Provide the [X, Y] coordinate of the cell's center where the given text is located.  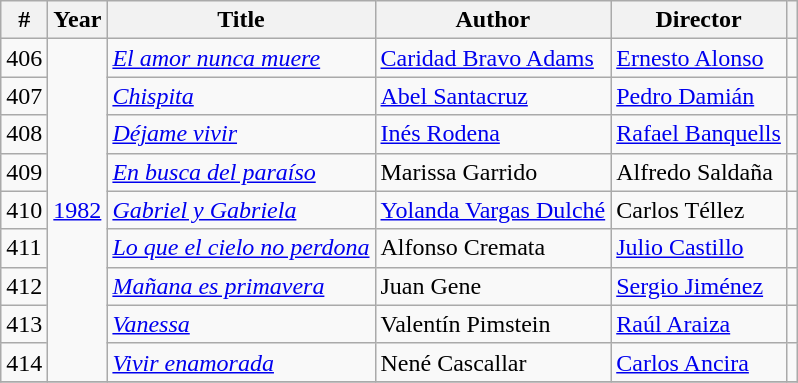
411 [24, 248]
Yolanda Vargas Dulché [493, 210]
Carlos Téllez [699, 210]
Valentín Pimstein [493, 324]
Title [241, 20]
413 [24, 324]
Déjame vivir [241, 134]
Alfonso Cremata [493, 248]
407 [24, 96]
Lo que el cielo no perdona [241, 248]
Caridad Bravo Adams [493, 58]
Marissa Garrido [493, 172]
Carlos Ancira [699, 362]
Abel Santacruz [493, 96]
En busca del paraíso [241, 172]
Gabriel y Gabriela [241, 210]
Chispita [241, 96]
Sergio Jiménez [699, 286]
409 [24, 172]
Julio Castillo [699, 248]
Vivir enamorada [241, 362]
Pedro Damián [699, 96]
408 [24, 134]
# [24, 20]
412 [24, 286]
Vanessa [241, 324]
410 [24, 210]
Mañana es primavera [241, 286]
414 [24, 362]
Alfredo Saldaña [699, 172]
Year [78, 20]
Nené Cascallar [493, 362]
Director [699, 20]
Raúl Araiza [699, 324]
El amor nunca muere [241, 58]
Author [493, 20]
1982 [78, 210]
Inés Rodena [493, 134]
Rafael Banquells [699, 134]
406 [24, 58]
Juan Gene [493, 286]
Ernesto Alonso [699, 58]
